Locate the cell with the specified text and output its [X, Y] center coordinate. 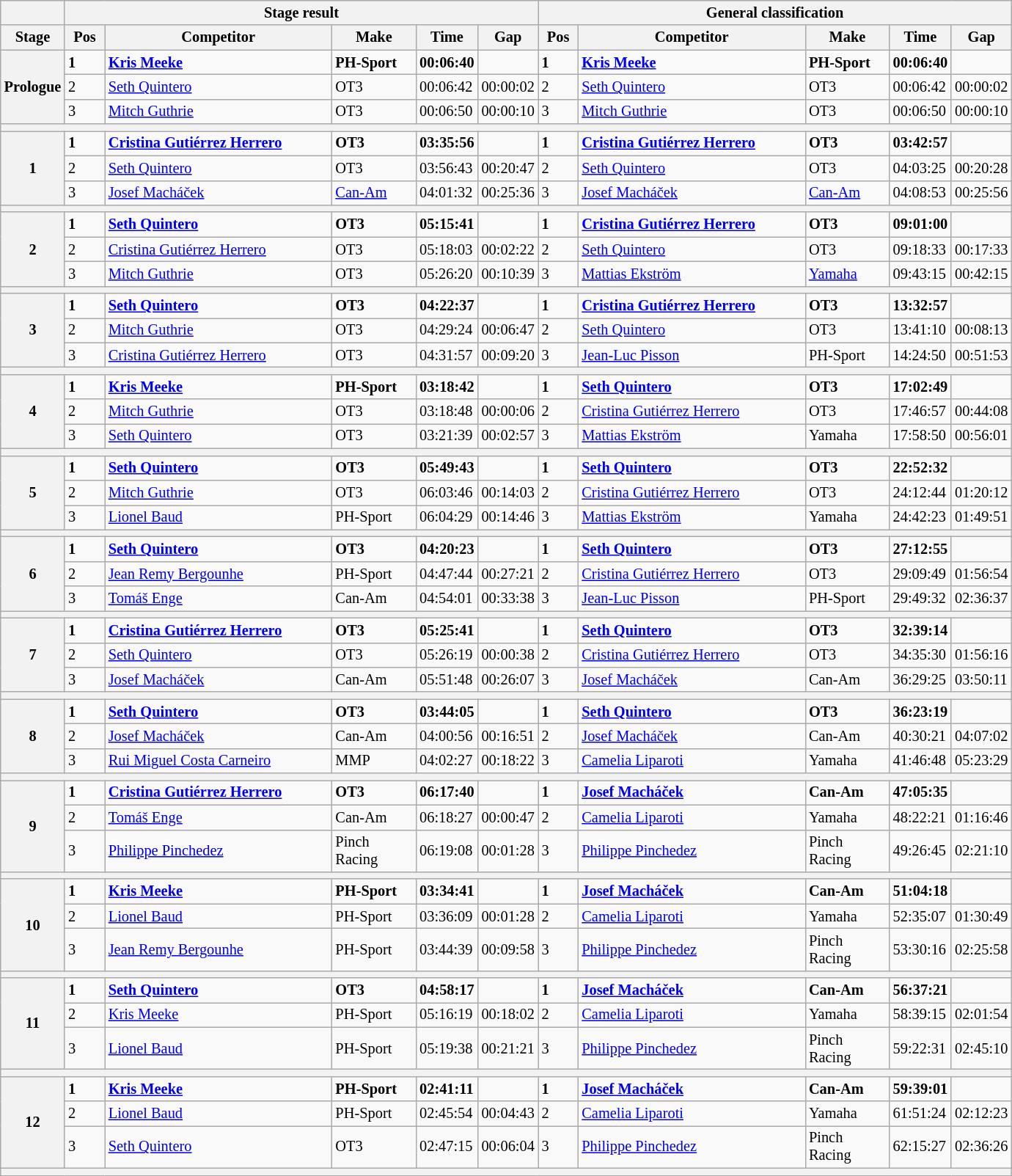
01:56:54 [981, 574]
04:03:25 [920, 168]
Prologue [32, 87]
04:29:24 [447, 330]
00:02:57 [508, 436]
00:27:21 [508, 574]
00:18:02 [508, 1015]
05:19:38 [447, 1048]
04:07:02 [981, 736]
12 [32, 1122]
00:06:47 [508, 330]
00:16:51 [508, 736]
10 [32, 924]
02:45:54 [447, 1114]
53:30:16 [920, 949]
47:05:35 [920, 792]
04:20:23 [447, 549]
03:18:42 [447, 387]
04:01:32 [447, 193]
61:51:24 [920, 1114]
01:20:12 [981, 492]
05:49:43 [447, 468]
36:23:19 [920, 712]
52:35:07 [920, 916]
03:35:56 [447, 143]
00:10:39 [508, 274]
05:51:48 [447, 679]
17:46:57 [920, 412]
00:51:53 [981, 355]
11 [32, 1024]
62:15:27 [920, 1147]
04:54:01 [447, 599]
04:08:53 [920, 193]
00:14:03 [508, 492]
48:22:21 [920, 817]
00:17:33 [981, 249]
02:47:15 [447, 1147]
00:33:38 [508, 599]
24:42:23 [920, 517]
00:00:47 [508, 817]
02:45:10 [981, 1048]
04:58:17 [447, 990]
02:36:37 [981, 599]
8 [32, 737]
02:21:10 [981, 851]
00:02:22 [508, 249]
4 [32, 411]
49:26:45 [920, 851]
00:08:13 [981, 330]
59:22:31 [920, 1048]
04:47:44 [447, 574]
06:19:08 [447, 851]
00:18:22 [508, 761]
00:09:20 [508, 355]
14:24:50 [920, 355]
00:06:04 [508, 1147]
00:14:46 [508, 517]
03:50:11 [981, 679]
05:26:20 [447, 274]
04:02:27 [447, 761]
00:00:38 [508, 655]
22:52:32 [920, 468]
01:30:49 [981, 916]
02:12:23 [981, 1114]
00:20:28 [981, 168]
00:56:01 [981, 436]
Rui Miguel Costa Carneiro [219, 761]
09:18:33 [920, 249]
02:41:11 [447, 1089]
13:32:57 [920, 306]
40:30:21 [920, 736]
09:43:15 [920, 274]
13:41:10 [920, 330]
00:00:06 [508, 412]
Stage [32, 37]
09:01:00 [920, 224]
05:15:41 [447, 224]
29:09:49 [920, 574]
17:02:49 [920, 387]
7 [32, 654]
6 [32, 574]
00:25:56 [981, 193]
05:16:19 [447, 1015]
00:09:58 [508, 949]
00:25:36 [508, 193]
00:26:07 [508, 679]
05:26:19 [447, 655]
00:44:08 [981, 412]
06:17:40 [447, 792]
03:44:39 [447, 949]
27:12:55 [920, 549]
02:25:58 [981, 949]
02:36:26 [981, 1147]
34:35:30 [920, 655]
05:18:03 [447, 249]
36:29:25 [920, 679]
01:49:51 [981, 517]
03:56:43 [447, 168]
03:36:09 [447, 916]
04:00:56 [447, 736]
03:21:39 [447, 436]
04:22:37 [447, 306]
00:04:43 [508, 1114]
03:44:05 [447, 712]
29:49:32 [920, 599]
51:04:18 [920, 891]
01:16:46 [981, 817]
03:18:48 [447, 412]
00:42:15 [981, 274]
24:12:44 [920, 492]
00:20:47 [508, 168]
59:39:01 [920, 1089]
17:58:50 [920, 436]
56:37:21 [920, 990]
02:01:54 [981, 1015]
05:25:41 [447, 630]
06:18:27 [447, 817]
06:04:29 [447, 517]
01:56:16 [981, 655]
9 [32, 826]
Stage result [301, 12]
MMP [374, 761]
03:34:41 [447, 891]
General classification [775, 12]
5 [32, 493]
03:42:57 [920, 143]
58:39:15 [920, 1015]
05:23:29 [981, 761]
06:03:46 [447, 492]
41:46:48 [920, 761]
00:21:21 [508, 1048]
04:31:57 [447, 355]
32:39:14 [920, 630]
